Scan for the cell matching the given text and deliver its (X, Y) coordinate at center. 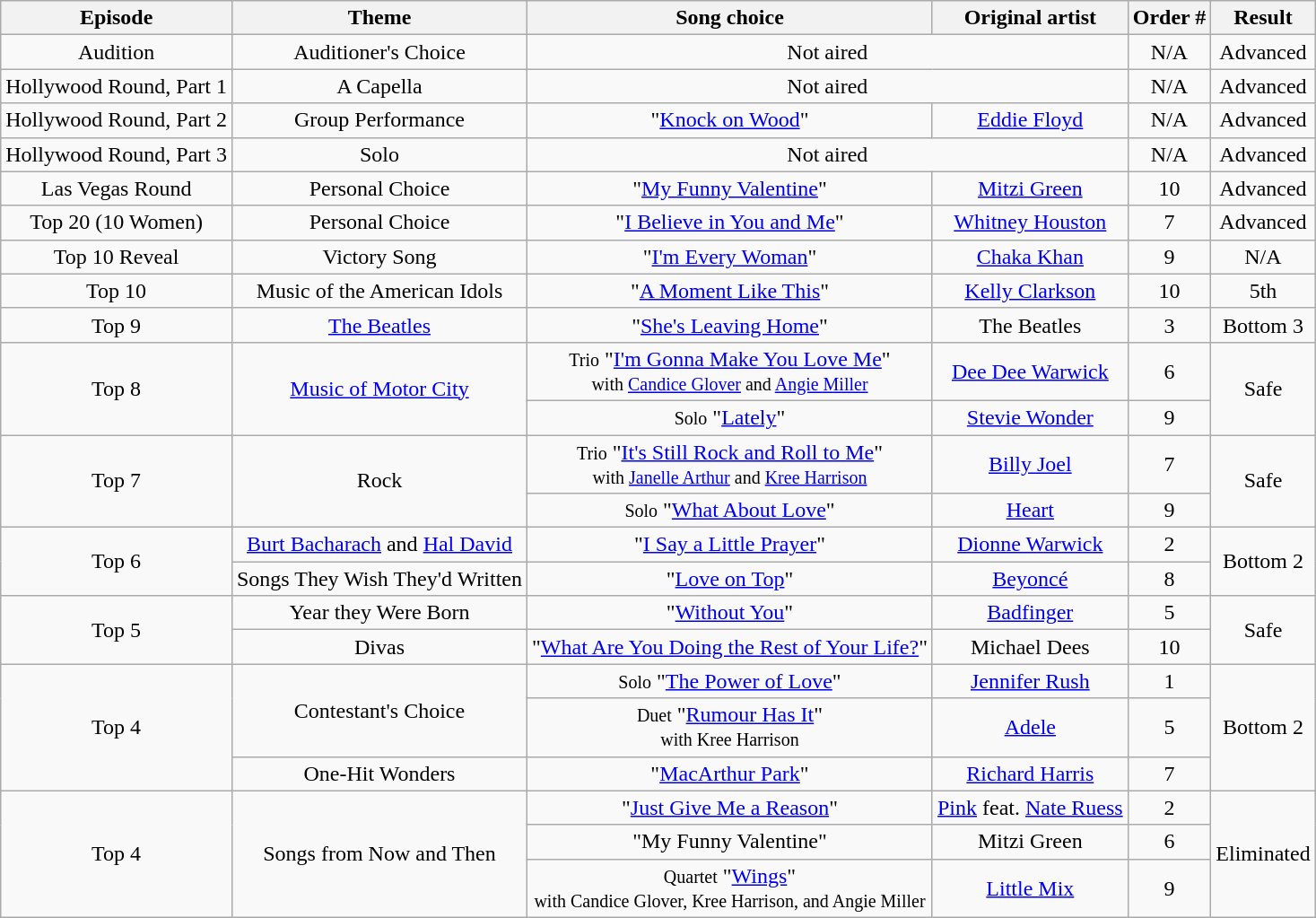
Badfinger (1030, 613)
Year they Were Born (379, 613)
A Capella (379, 86)
Audition (117, 52)
Order # (1170, 18)
"What Are You Doing the Rest of Your Life?" (730, 647)
Divas (379, 647)
Jennifer Rush (1030, 681)
Whitney Houston (1030, 223)
Chaka Khan (1030, 257)
Top 6 (117, 562)
Rock (379, 481)
Burt Bacharach and Hal David (379, 545)
Result (1263, 18)
"I Say a Little Prayer" (730, 545)
Top 20 (10 Women) (117, 223)
Solo "What About Love" (730, 511)
Quartet "Wings" with Candice Glover, Kree Harrison, and Angie Miller (730, 888)
Eddie Floyd (1030, 120)
Top 8 (117, 388)
Pink feat. Nate Ruess (1030, 808)
Trio "It's Still Rock and Roll to Me" with Janelle Arthur and Kree Harrison (730, 463)
"Just Give Me a Reason" (730, 808)
Adele (1030, 727)
Songs from Now and Then (379, 854)
Stevie Wonder (1030, 417)
Michael Dees (1030, 647)
5th (1263, 291)
Top 7 (117, 481)
3 (1170, 325)
1 (1170, 681)
"Love on Top" (730, 579)
Group Performance (379, 120)
Bottom 3 (1263, 325)
Solo "The Power of Love" (730, 681)
Songs They Wish They'd Written (379, 579)
Victory Song (379, 257)
Duet "Rumour Has It" with Kree Harrison (730, 727)
Solo "Lately" (730, 417)
Little Mix (1030, 888)
Hollywood Round, Part 2 (117, 120)
Top 10 Reveal (117, 257)
Music of Motor City (379, 388)
"MacArthur Park" (730, 774)
Kelly Clarkson (1030, 291)
Billy Joel (1030, 463)
8 (1170, 579)
Hollywood Round, Part 1 (117, 86)
Auditioner's Choice (379, 52)
Top 5 (117, 630)
Hollywood Round, Part 3 (117, 154)
Solo (379, 154)
"Knock on Wood" (730, 120)
One-Hit Wonders (379, 774)
Top 9 (117, 325)
"Without You" (730, 613)
Contestant's Choice (379, 711)
Heart (1030, 511)
Episode (117, 18)
Trio "I'm Gonna Make You Love Me" with Candice Glover and Angie Miller (730, 372)
"A Moment Like This" (730, 291)
"I Believe in You and Me" (730, 223)
Dee Dee Warwick (1030, 372)
Eliminated (1263, 854)
Original artist (1030, 18)
Music of the American Idols (379, 291)
Beyoncé (1030, 579)
Richard Harris (1030, 774)
Dionne Warwick (1030, 545)
Song choice (730, 18)
Las Vegas Round (117, 188)
Theme (379, 18)
"I'm Every Woman" (730, 257)
"She's Leaving Home" (730, 325)
Top 10 (117, 291)
